Scan for the cell matching the given text and deliver its [x, y] coordinate at center. 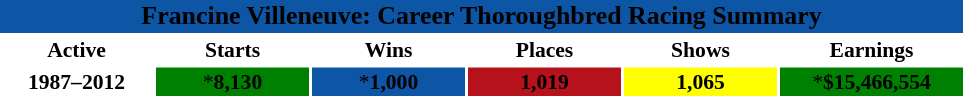
*$15,466,554 [872, 82]
Places [544, 50]
*1,000 [388, 82]
Active [76, 50]
Earnings [872, 50]
1,019 [544, 82]
Wins [388, 50]
*8,130 [232, 82]
1,065 [700, 82]
Francine Villeneuve: Career Thoroughbred Racing Summary [482, 16]
1987–2012 [76, 82]
Starts [232, 50]
Shows [700, 50]
